From the cell containing the given text, extract its center point as [x, y] coordinate. 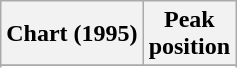
Peakposition [189, 34]
Chart (1995) [72, 34]
